Extract the (x, y) coordinate from the center of the cell holding the provided text.  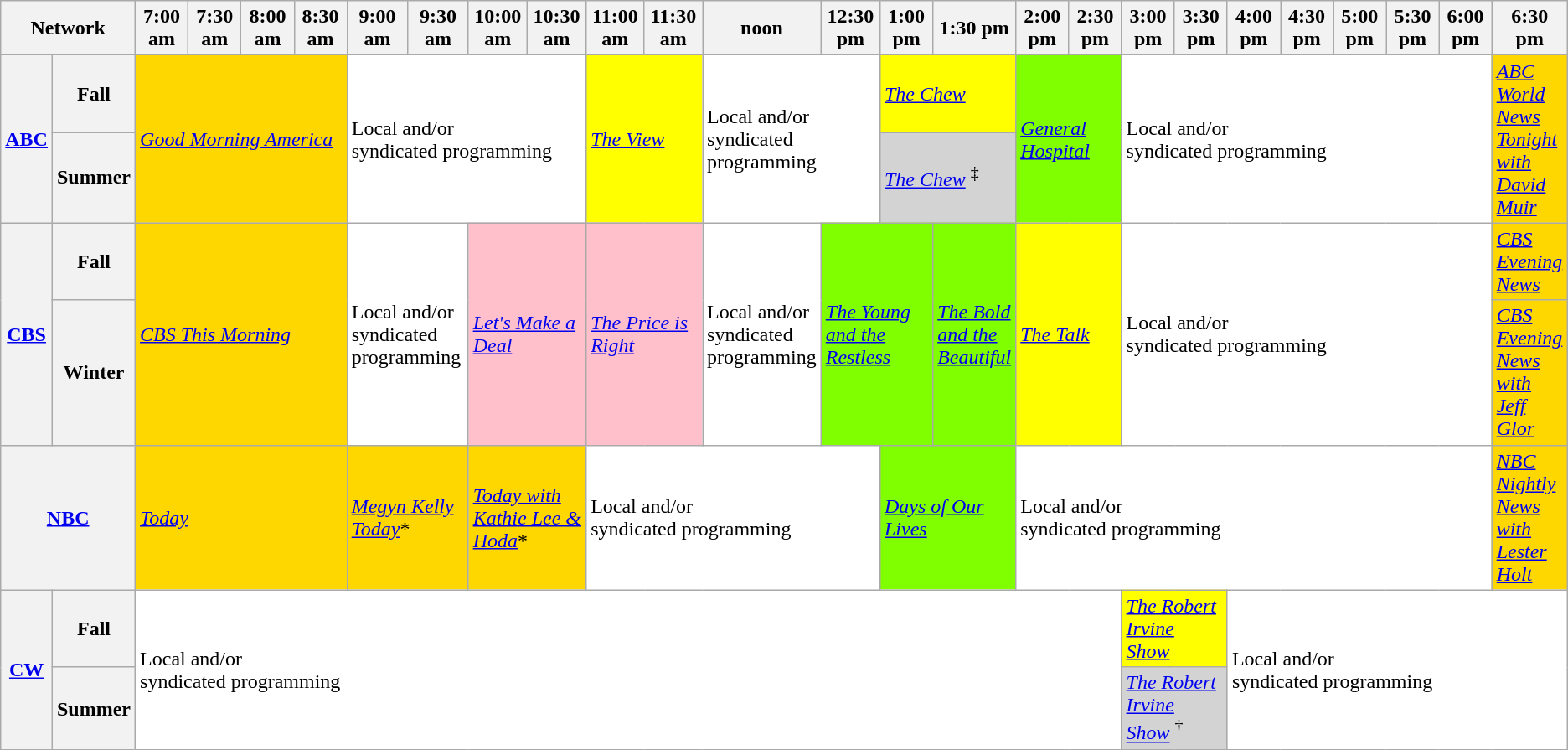
2:00 pm (1042, 28)
3:30 pm (1201, 28)
Days of Our Lives (947, 518)
CBS Evening News (1529, 261)
6:30 pm (1529, 28)
7:00 am (162, 28)
Today (241, 518)
11:00 am (615, 28)
1:00 pm (906, 28)
8:30 am (320, 28)
CBS Evening News with Jeff Glor (1529, 372)
Winter (94, 372)
12:30 pm (850, 28)
Let's Make a Deal (527, 334)
3:00 pm (1148, 28)
7:30 am (214, 28)
The Chew ‡ (947, 178)
The Price is Right (645, 334)
The View (645, 139)
The Young and the Restless (876, 334)
CBS (27, 334)
9:30 am (438, 28)
The Robert Irvine Show (1174, 628)
Good Morning America (241, 139)
Today with Kathie Lee & Hoda* (527, 518)
2:30 pm (1096, 28)
CW (27, 670)
4:00 pm (1253, 28)
4:30 pm (1307, 28)
5:00 pm (1360, 28)
NBC (69, 518)
ABC World News Tonight with David Muir (1529, 139)
10:00 am (498, 28)
5:30 pm (1412, 28)
The Chew (947, 94)
noon (762, 28)
The Talk (1069, 334)
The Robert Irvine Show † (1174, 709)
NBC Nightly News with Lester Holt (1529, 518)
Network (69, 28)
1:30 pm (975, 28)
6:00 pm (1466, 28)
9:00 am (377, 28)
The Bold and the Beautiful (975, 334)
8:00 am (268, 28)
Megyn Kelly Today* (407, 518)
General Hospital (1069, 139)
Local and/or syndicated programming (792, 139)
10:30 am (556, 28)
CBS This Morning (241, 334)
11:30 am (673, 28)
ABC (27, 139)
